For the text-containing cell, return its midpoint in (x, y) coordinate format. 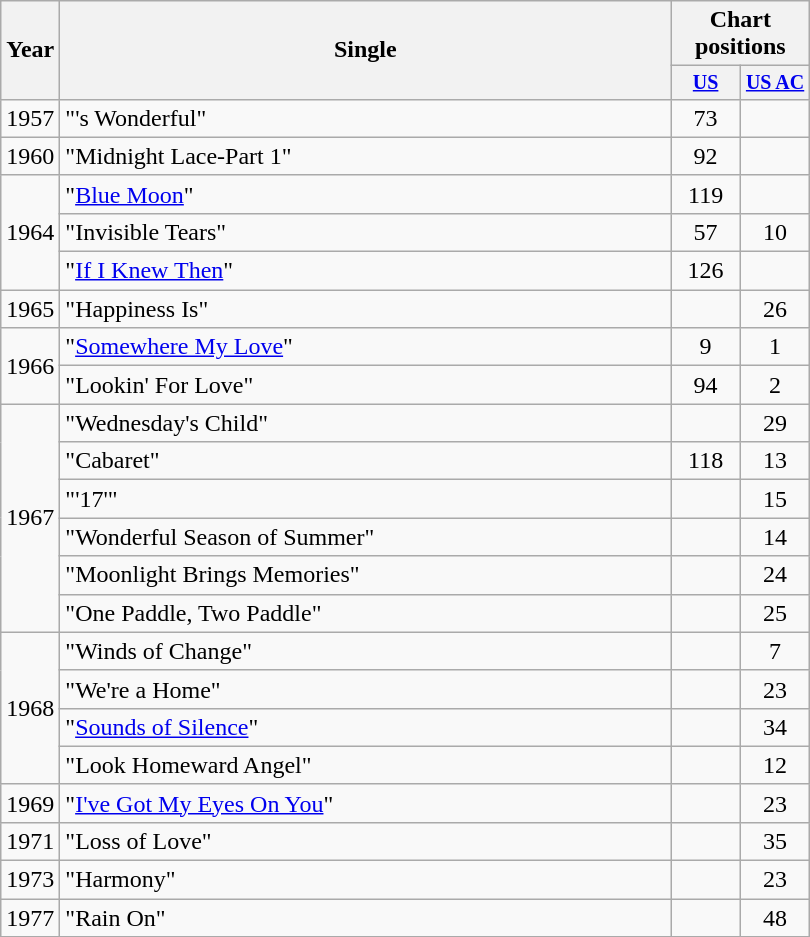
7 (774, 651)
"I've Got My Eyes On You" (366, 803)
48 (774, 918)
"Wednesday's Child" (366, 423)
57 (706, 232)
94 (706, 385)
13 (774, 461)
"Somewhere My Love" (366, 347)
"Invisible Tears" (366, 232)
"Happiness Is" (366, 309)
"Moonlight Brings Memories" (366, 575)
"We're a Home" (366, 689)
Single (366, 50)
118 (706, 461)
92 (706, 156)
"Lookin' For Love" (366, 385)
9 (706, 347)
"'s Wonderful" (366, 118)
10 (774, 232)
24 (774, 575)
1969 (30, 803)
1960 (30, 156)
2 (774, 385)
1968 (30, 708)
"Rain On" (366, 918)
US (706, 82)
"One Paddle, Two Paddle" (366, 613)
35 (774, 841)
12 (774, 765)
"Wonderful Season of Summer" (366, 537)
Chart positions (740, 34)
Year (30, 50)
1971 (30, 841)
1957 (30, 118)
34 (774, 727)
"Blue Moon" (366, 194)
US AC (774, 82)
"Winds of Change" (366, 651)
15 (774, 499)
73 (706, 118)
25 (774, 613)
1967 (30, 518)
1965 (30, 309)
26 (774, 309)
"If I Knew Then" (366, 271)
1966 (30, 366)
"'17'" (366, 499)
119 (706, 194)
29 (774, 423)
"Look Homeward Angel" (366, 765)
1 (774, 347)
14 (774, 537)
"Sounds of Silence" (366, 727)
1973 (30, 880)
"Harmony" (366, 880)
"Loss of Love" (366, 841)
1977 (30, 918)
126 (706, 271)
"Cabaret" (366, 461)
1964 (30, 232)
"Midnight Lace-Part 1" (366, 156)
